Extract the [x, y] coordinate from the center of the cell holding the provided text.  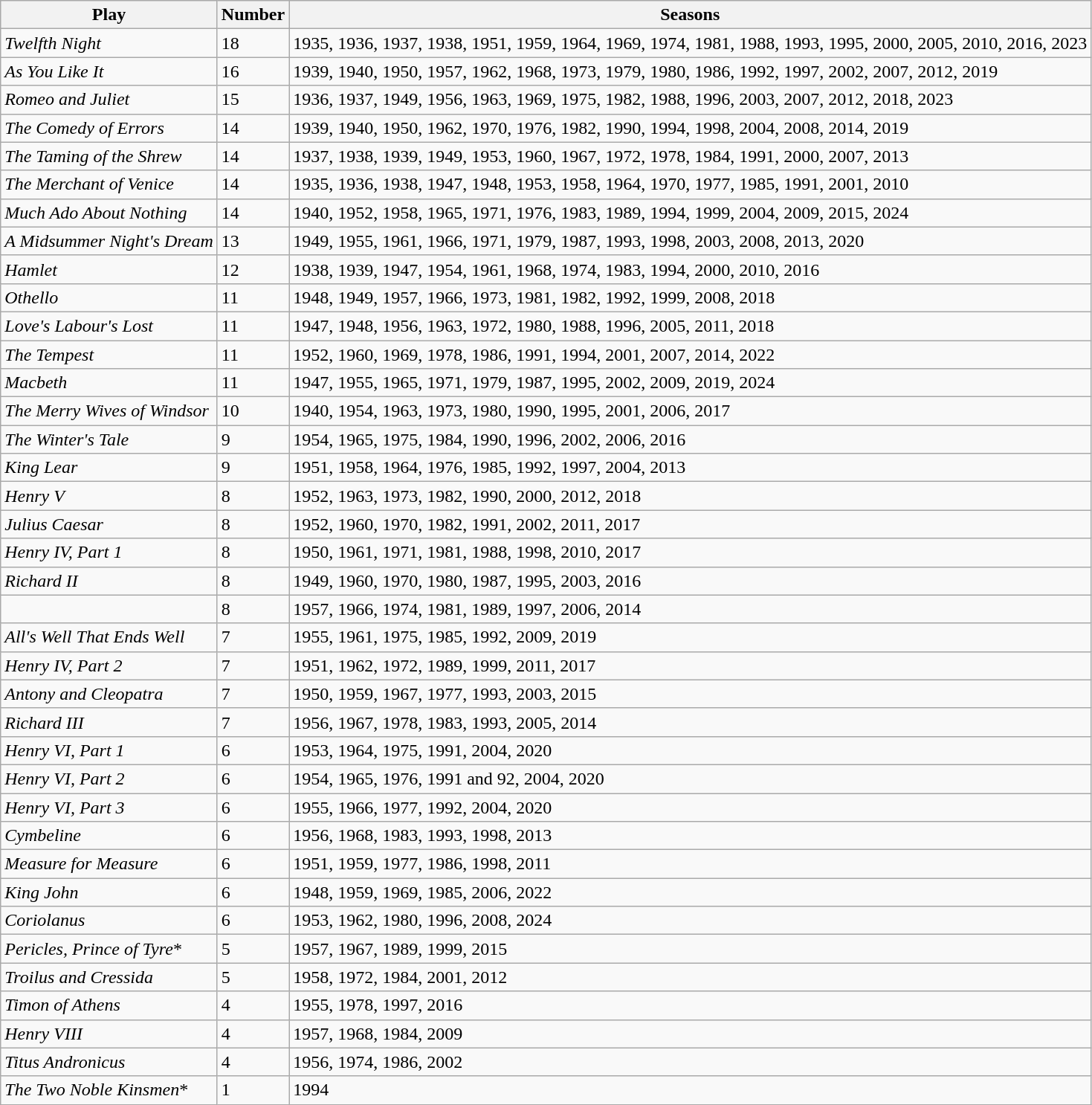
Henry IV, Part 1 [109, 552]
The Taming of the Shrew [109, 156]
The Two Noble Kinsmen* [109, 1090]
1953, 1962, 1980, 1996, 2008, 2024 [690, 921]
Romeo and Juliet [109, 100]
1948, 1959, 1969, 1985, 2006, 2022 [690, 892]
The Merchant of Venice [109, 184]
1953, 1964, 1975, 1991, 2004, 2020 [690, 750]
All's Well That Ends Well [109, 637]
1956, 1967, 1978, 1983, 1993, 2005, 2014 [690, 722]
Henry VI, Part 1 [109, 750]
1936, 1937, 1949, 1956, 1963, 1969, 1975, 1982, 1988, 1996, 2003, 2007, 2012, 2018, 2023 [690, 100]
King Lear [109, 468]
Measure for Measure [109, 864]
Troilus and Cressida [109, 977]
1951, 1962, 1972, 1989, 1999, 2011, 2017 [690, 666]
1952, 1960, 1969, 1978, 1986, 1991, 1994, 2001, 2007, 2014, 2022 [690, 355]
1949, 1955, 1961, 1966, 1971, 1979, 1987, 1993, 1998, 2003, 2008, 2013, 2020 [690, 241]
1950, 1959, 1967, 1977, 1993, 2003, 2015 [690, 694]
1956, 1974, 1986, 2002 [690, 1062]
1955, 1966, 1977, 1992, 2004, 2020 [690, 807]
Richard II [109, 581]
Pericles, Prince of Tyre* [109, 949]
Macbeth [109, 383]
10 [253, 411]
1952, 1960, 1970, 1982, 1991, 2002, 2011, 2017 [690, 524]
1958, 1972, 1984, 2001, 2012 [690, 977]
16 [253, 71]
1950, 1961, 1971, 1981, 1988, 1998, 2010, 2017 [690, 552]
1955, 1961, 1975, 1985, 1992, 2009, 2019 [690, 637]
Cymbeline [109, 836]
1939, 1940, 1950, 1957, 1962, 1968, 1973, 1979, 1980, 1986, 1992, 1997, 2002, 2007, 2012, 2019 [690, 71]
Titus Andronicus [109, 1062]
13 [253, 241]
1939, 1940, 1950, 1962, 1970, 1976, 1982, 1990, 1994, 1998, 2004, 2008, 2014, 2019 [690, 128]
Number [253, 15]
1947, 1948, 1956, 1963, 1972, 1980, 1988, 1996, 2005, 2011, 2018 [690, 326]
15 [253, 100]
The Comedy of Errors [109, 128]
Love's Labour's Lost [109, 326]
Antony and Cleopatra [109, 694]
1951, 1958, 1964, 1976, 1985, 1992, 1997, 2004, 2013 [690, 468]
1957, 1967, 1989, 1999, 2015 [690, 949]
Henry VIII [109, 1034]
Henry IV, Part 2 [109, 666]
Play [109, 15]
Much Ado About Nothing [109, 213]
1954, 1965, 1975, 1984, 1990, 1996, 2002, 2006, 2016 [690, 439]
1 [253, 1090]
The Tempest [109, 355]
1952, 1963, 1973, 1982, 1990, 2000, 2012, 2018 [690, 496]
Othello [109, 297]
1947, 1955, 1965, 1971, 1979, 1987, 1995, 2002, 2009, 2019, 2024 [690, 383]
18 [253, 43]
1951, 1959, 1977, 1986, 1998, 2011 [690, 864]
Seasons [690, 15]
1938, 1939, 1947, 1954, 1961, 1968, 1974, 1983, 1994, 2000, 2010, 2016 [690, 269]
As You Like It [109, 71]
Timon of Athens [109, 1005]
Hamlet [109, 269]
Henry V [109, 496]
The Merry Wives of Windsor [109, 411]
Julius Caesar [109, 524]
1935, 1936, 1938, 1947, 1948, 1953, 1958, 1964, 1970, 1977, 1985, 1991, 2001, 2010 [690, 184]
1955, 1978, 1997, 2016 [690, 1005]
1940, 1954, 1963, 1973, 1980, 1990, 1995, 2001, 2006, 2017 [690, 411]
1994 [690, 1090]
A Midsummer Night's Dream [109, 241]
King John [109, 892]
1956, 1968, 1983, 1993, 1998, 2013 [690, 836]
Henry VI, Part 3 [109, 807]
1949, 1960, 1970, 1980, 1987, 1995, 2003, 2016 [690, 581]
1940, 1952, 1958, 1965, 1971, 1976, 1983, 1989, 1994, 1999, 2004, 2009, 2015, 2024 [690, 213]
Richard III [109, 722]
12 [253, 269]
The Winter's Tale [109, 439]
1954, 1965, 1976, 1991 and 92, 2004, 2020 [690, 779]
Twelfth Night [109, 43]
1935, 1936, 1937, 1938, 1951, 1959, 1964, 1969, 1974, 1981, 1988, 1993, 1995, 2000, 2005, 2010, 2016, 2023 [690, 43]
Henry VI, Part 2 [109, 779]
1957, 1966, 1974, 1981, 1989, 1997, 2006, 2014 [690, 609]
1957, 1968, 1984, 2009 [690, 1034]
1937, 1938, 1939, 1949, 1953, 1960, 1967, 1972, 1978, 1984, 1991, 2000, 2007, 2013 [690, 156]
1948, 1949, 1957, 1966, 1973, 1981, 1982, 1992, 1999, 2008, 2018 [690, 297]
Coriolanus [109, 921]
